Locate the cell with the specified text and output its (x, y) center coordinate. 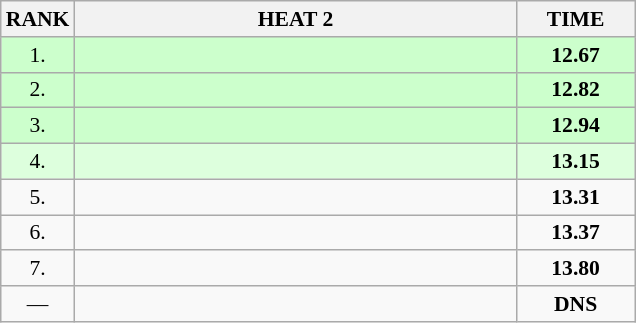
12.67 (576, 55)
13.80 (576, 269)
— (38, 304)
13.15 (576, 162)
DNS (576, 304)
4. (38, 162)
12.94 (576, 126)
RANK (38, 19)
7. (38, 269)
1. (38, 55)
5. (38, 197)
13.37 (576, 233)
3. (38, 126)
2. (38, 90)
12.82 (576, 90)
6. (38, 233)
HEAT 2 (295, 19)
13.31 (576, 197)
TIME (576, 19)
